Identify which cell holds the provided text, then report its [X, Y] central coordinate. 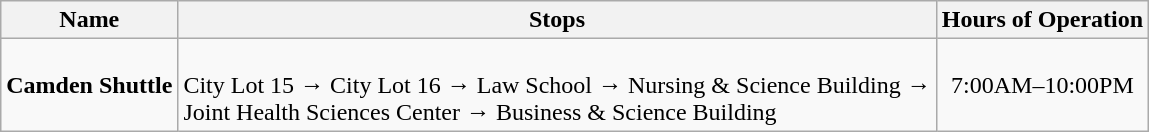
7:00AM–10:00PM [1042, 85]
Hours of Operation [1042, 20]
City Lot 15 → City Lot 16 → Law School → Nursing & Science Building →Joint Health Sciences Center → Business & Science Building [557, 85]
Name [90, 20]
Stops [557, 20]
Camden Shuttle [90, 85]
